Determine the [X, Y] coordinate at the center of the cell enclosing the given text.  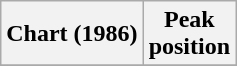
Peakposition [189, 34]
Chart (1986) [72, 34]
